Provide the [X, Y] coordinate of the cell's center where the given text is located.  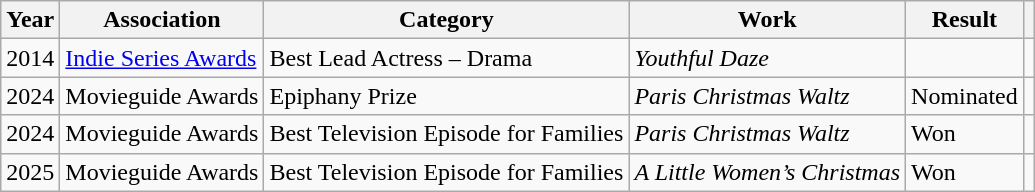
Epiphany Prize [446, 96]
Indie Series Awards [162, 58]
Result [965, 20]
Association [162, 20]
Category [446, 20]
Work [768, 20]
Youthful Daze [768, 58]
Nominated [965, 96]
Year [30, 20]
2014 [30, 58]
2025 [30, 172]
Best Lead Actress – Drama [446, 58]
A Little Women’s Christmas [768, 172]
